Pinpoint the cell where the given text exists, returning its [X, Y] midpoint coordinate. 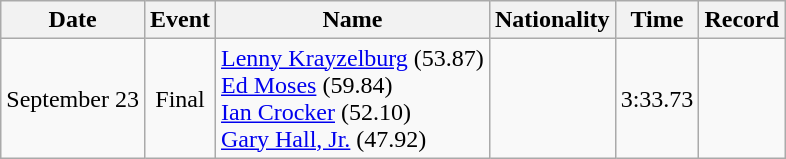
3:33.73 [657, 98]
Lenny Krayzelburg (53.87)Ed Moses (59.84)Ian Crocker (52.10)Gary Hall, Jr. (47.92) [353, 98]
Event [180, 20]
Name [353, 20]
Date [73, 20]
September 23 [73, 98]
Final [180, 98]
Time [657, 20]
Nationality [552, 20]
Record [742, 20]
